Capture the cell that displays the provided text and extract its (X, Y) central coordinate. 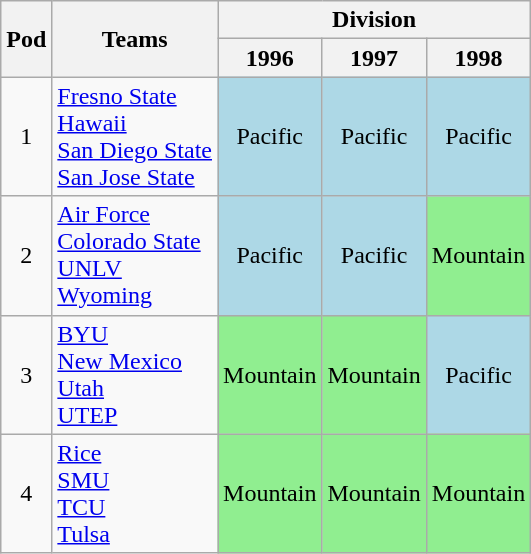
1997 (374, 58)
RiceSMUTCUTulsa (135, 494)
3 (26, 374)
Pod (26, 39)
Air ForceColorado StateUNLVWyoming (135, 256)
Teams (135, 39)
BYUNew MexicoUtahUTEP (135, 374)
Fresno StateHawaiiSan Diego StateSan Jose State (135, 136)
1998 (478, 58)
2 (26, 256)
Division (374, 20)
1996 (270, 58)
1 (26, 136)
4 (26, 494)
